For the text-containing cell, return its midpoint in (x, y) coordinate format. 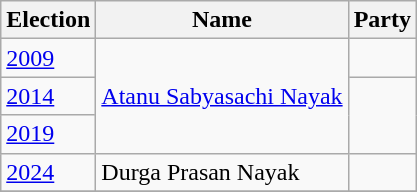
Party (382, 20)
2014 (48, 96)
Name (222, 20)
Durga Prasan Nayak (222, 172)
Atanu Sabyasachi Nayak (222, 96)
2024 (48, 172)
Election (48, 20)
2019 (48, 134)
2009 (48, 58)
